Output the (X, Y) coordinate of the center of the cell containing the given text.  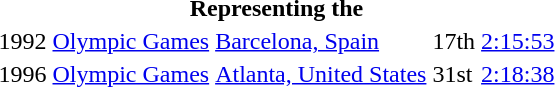
17th (454, 41)
Olympic Games (131, 41)
Barcelona, Spain (321, 41)
